Pinpoint the cell where the given text exists, returning its [X, Y] midpoint coordinate. 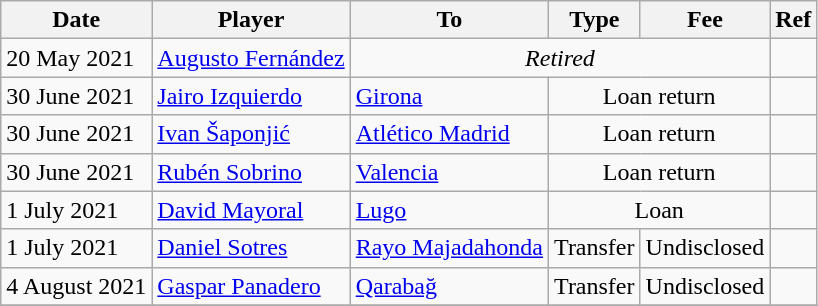
Loan [660, 210]
Rayo Majadahonda [449, 248]
4 August 2021 [76, 286]
Retired [560, 58]
Girona [449, 96]
20 May 2021 [76, 58]
Augusto Fernández [251, 58]
Player [251, 20]
Daniel Sotres [251, 248]
To [449, 20]
Fee [705, 20]
Date [76, 20]
Jairo Izquierdo [251, 96]
Type [595, 20]
Atlético Madrid [449, 134]
Ivan Šaponjić [251, 134]
Lugo [449, 210]
Rubén Sobrino [251, 172]
Valencia [449, 172]
Ref [794, 20]
Gaspar Panadero [251, 286]
Qarabağ [449, 286]
David Mayoral [251, 210]
